Output the (X, Y) coordinate of the center of the cell containing the given text.  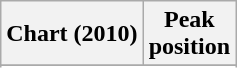
Chart (2010) (72, 34)
Peakposition (189, 34)
